Capture the cell that displays the provided text and extract its [X, Y] central coordinate. 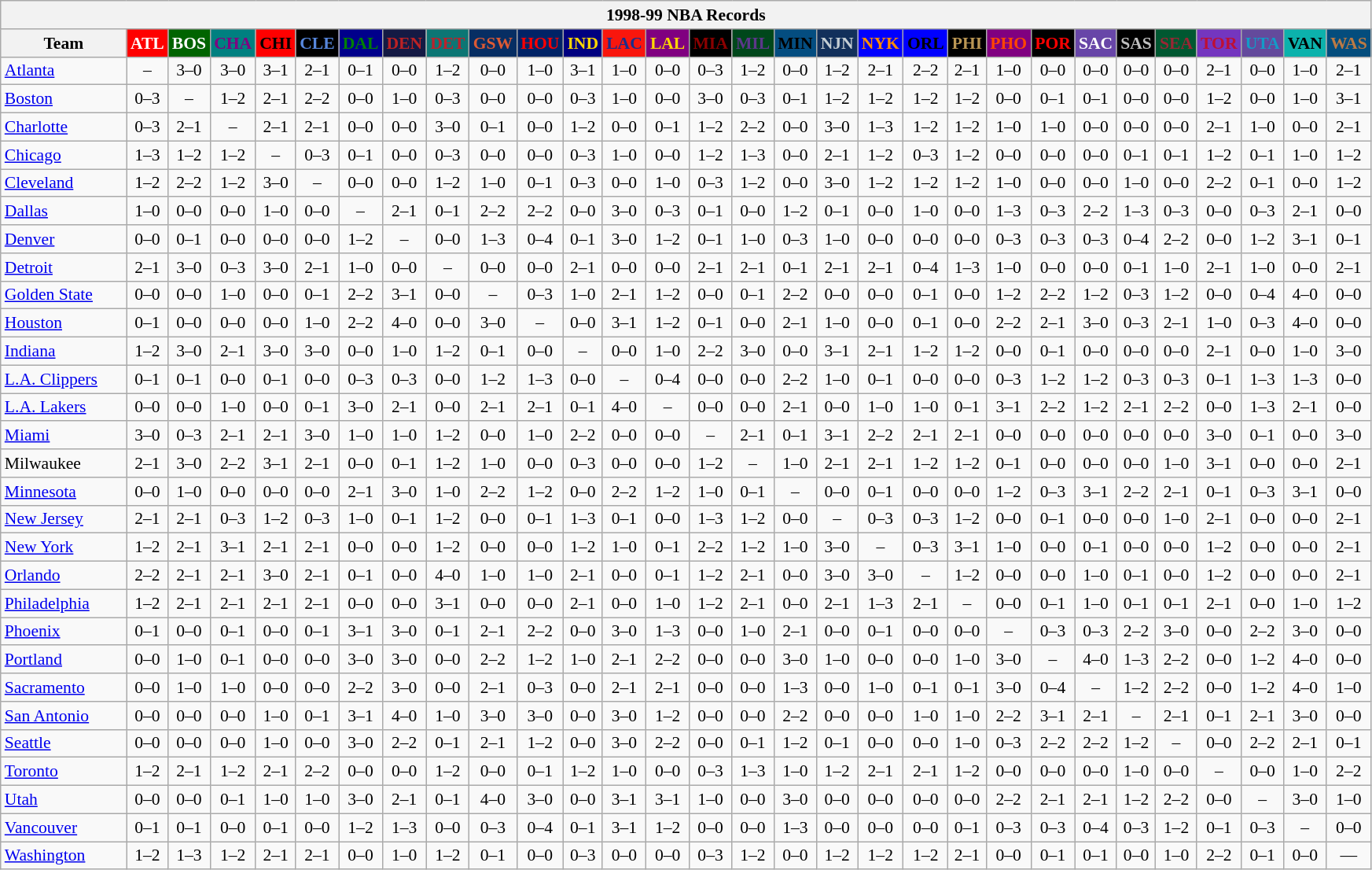
MIA [710, 43]
CHA [233, 43]
POR [1053, 43]
CLE [318, 43]
ORL [926, 43]
NYK [881, 43]
Charlotte [64, 127]
Denver [64, 239]
Cleveland [64, 183]
L.A. Lakers [64, 407]
Sacramento [64, 688]
Chicago [64, 155]
PHI [967, 43]
SAS [1136, 43]
Vancouver [64, 828]
New York [64, 547]
BOS [189, 43]
Indiana [64, 352]
— [1349, 856]
Golden State [64, 295]
Team [64, 43]
NJN [837, 43]
Utah [64, 800]
Boston [64, 99]
IND [583, 43]
Portland [64, 660]
Phoenix [64, 632]
Atlanta [64, 71]
DET [448, 43]
New Jersey [64, 519]
MIN [795, 43]
Milwaukee [64, 463]
Dallas [64, 212]
San Antonio [64, 716]
Minnesota [64, 492]
HOU [539, 43]
Orlando [64, 576]
Toronto [64, 772]
Philadelphia [64, 603]
DAL [361, 43]
SEA [1176, 43]
LAL [668, 43]
ATL [148, 43]
1998-99 NBA Records [686, 15]
CHI [275, 43]
Houston [64, 323]
L.A. Clippers [64, 379]
Detroit [64, 267]
VAN [1305, 43]
Washington [64, 856]
UTA [1263, 43]
MIL [753, 43]
Miami [64, 436]
SAC [1096, 43]
TOR [1219, 43]
WAS [1349, 43]
LAC [624, 43]
Seattle [64, 743]
GSW [494, 43]
PHO [1008, 43]
DEN [404, 43]
